Provide the [X, Y] coordinate of the cell's center where the given text is located.  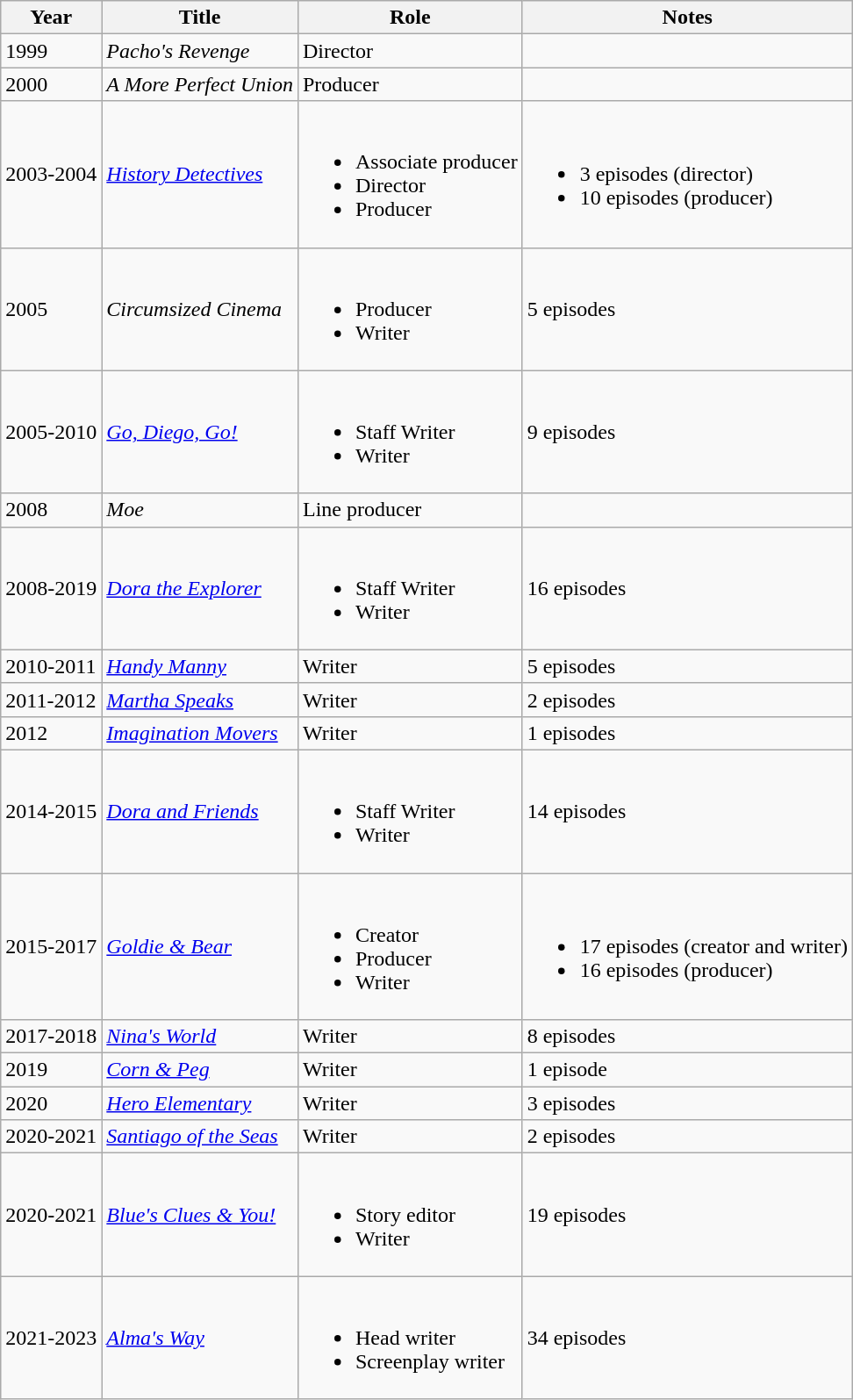
34 episodes [687, 1338]
1 episode [687, 1070]
ProducerWriter [410, 309]
14 episodes [687, 811]
Moe [200, 510]
8 episodes [687, 1037]
A More Perfect Union [200, 84]
2017-2018 [51, 1037]
2021-2023 [51, 1338]
19 episodes [687, 1215]
Circumsized Cinema [200, 309]
Martha Speaks [200, 700]
CreatorProducerWriter [410, 946]
2012 [51, 733]
Title [200, 18]
2005 [51, 309]
Pacho's Revenge [200, 51]
2019 [51, 1070]
3 episodes (director)10 episodes (producer) [687, 174]
2005-2010 [51, 432]
Handy Manny [200, 666]
2014-2015 [51, 811]
Producer [410, 84]
2003-2004 [51, 174]
Year [51, 18]
2010-2011 [51, 666]
Nina's World [200, 1037]
Role [410, 18]
Go, Diego, Go! [200, 432]
2008-2019 [51, 588]
Alma's Way [200, 1338]
2008 [51, 510]
2011-2012 [51, 700]
2020 [51, 1103]
Head writerScreenplay writer [410, 1338]
16 episodes [687, 588]
Notes [687, 18]
9 episodes [687, 432]
Director [410, 51]
2000 [51, 84]
Dora the Explorer [200, 588]
Goldie & Bear [200, 946]
2015-2017 [51, 946]
17 episodes (creator and writer)16 episodes (producer) [687, 946]
Hero Elementary [200, 1103]
1 episodes [687, 733]
Story editorWriter [410, 1215]
Dora and Friends [200, 811]
History Detectives [200, 174]
Line producer [410, 510]
Blue's Clues & You! [200, 1215]
Corn & Peg [200, 1070]
Associate producerDirectorProducer [410, 174]
Santiago of the Seas [200, 1137]
Imagination Movers [200, 733]
3 episodes [687, 1103]
1999 [51, 51]
